Detect which cell encompasses the target text, then output its (X, Y) center coordinate. 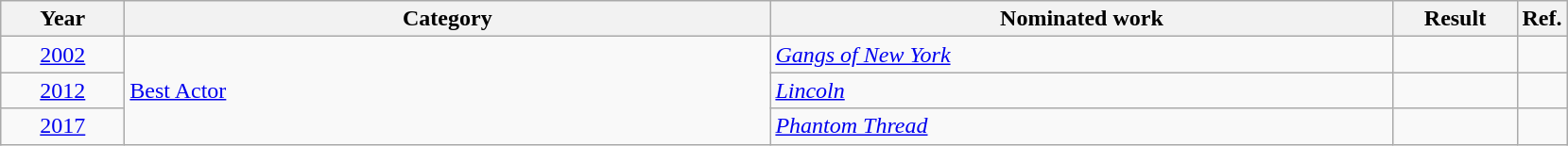
2012 (62, 90)
2002 (62, 55)
2017 (62, 126)
Nominated work (1081, 19)
Category (448, 19)
Best Actor (448, 90)
Result (1456, 19)
Lincoln (1081, 90)
Ref. (1542, 19)
Gangs of New York (1081, 55)
Year (62, 19)
Phantom Thread (1081, 126)
